Pinpoint the cell where the given text exists, returning its (X, Y) midpoint coordinate. 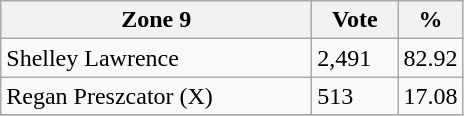
% (430, 20)
82.92 (430, 58)
2,491 (355, 58)
Shelley Lawrence (156, 58)
513 (355, 96)
Regan Preszcator (X) (156, 96)
17.08 (430, 96)
Vote (355, 20)
Zone 9 (156, 20)
